Determine the (x, y) coordinate at the center of the cell enclosing the given text.  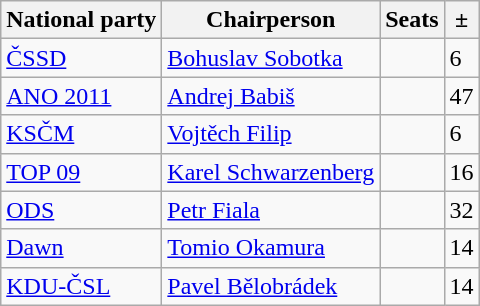
National party (82, 20)
Bohuslav Sobotka (271, 58)
ANO 2011 (82, 96)
Tomio Okamura (271, 248)
Pavel Bělobrádek (271, 286)
Petr Fiala (271, 210)
Dawn (82, 248)
16 (462, 172)
Vojtěch Filip (271, 134)
TOP 09 (82, 172)
Andrej Babiš (271, 96)
47 (462, 96)
Karel Schwarzenberg (271, 172)
32 (462, 210)
ODS (82, 210)
± (462, 20)
ČSSD (82, 58)
KSČM (82, 134)
KDU-ČSL (82, 286)
Seats (412, 20)
Chairperson (271, 20)
